Extract the [x, y] coordinate from the center of the cell holding the provided text.  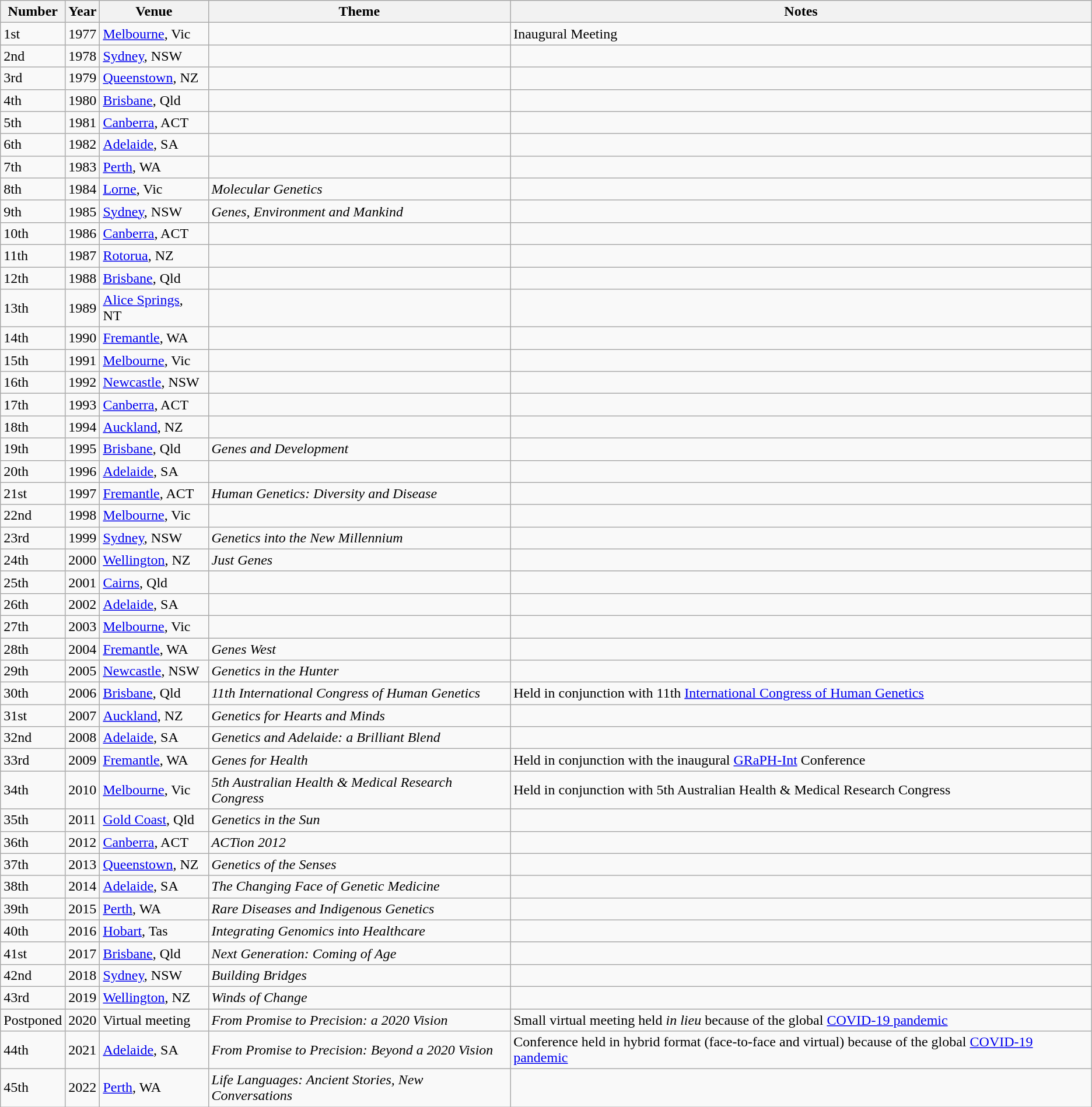
Year [83, 12]
1977 [83, 34]
1988 [83, 278]
2nd [33, 56]
1998 [83, 516]
24th [33, 560]
12th [33, 278]
2001 [83, 582]
2019 [83, 997]
1992 [83, 383]
2005 [83, 671]
26th [33, 604]
Genes, Environment and Mankind [359, 211]
Theme [359, 12]
43rd [33, 997]
2013 [83, 864]
2018 [83, 975]
2011 [83, 820]
11th International Congress of Human Genetics [359, 693]
Genetics for Hearts and Minds [359, 716]
4th [33, 100]
22nd [33, 516]
29th [33, 671]
1995 [83, 449]
1990 [83, 338]
Genetics into the New Millennium [359, 538]
Human Genetics: Diversity and Disease [359, 493]
Gold Coast, Qld [154, 820]
1986 [83, 233]
Notes [801, 12]
ACTion 2012 [359, 842]
Integrating Genomics into Healthcare [359, 931]
Genes West [359, 649]
1979 [83, 78]
1993 [83, 405]
5th Australian Health & Medical Research Congress [359, 790]
11th [33, 255]
34th [33, 790]
7th [33, 167]
1981 [83, 122]
3rd [33, 78]
2009 [83, 760]
1983 [83, 167]
13th [33, 308]
2004 [83, 649]
Lorne, Vic [154, 189]
1996 [83, 471]
1987 [83, 255]
Just Genes [359, 560]
Cairns, Qld [154, 582]
23rd [33, 538]
32nd [33, 738]
25th [33, 582]
2014 [83, 887]
16th [33, 383]
17th [33, 405]
Genetics in the Hunter [359, 671]
1999 [83, 538]
2007 [83, 716]
2016 [83, 931]
15th [33, 360]
Small virtual meeting held in lieu because of the global COVID-19 pandemic [801, 1020]
Next Generation: Coming of Age [359, 953]
45th [33, 1088]
Held in conjunction with the inaugural GRaPH-Int Conference [801, 760]
1978 [83, 56]
31st [33, 716]
Genetics and Adelaide: a Brilliant Blend [359, 738]
41st [33, 953]
2020 [83, 1020]
6th [33, 145]
1984 [83, 189]
1980 [83, 100]
36th [33, 842]
Genetics in the Sun [359, 820]
Genes and Development [359, 449]
Number [33, 12]
Rare Diseases and Indigenous Genetics [359, 909]
44th [33, 1050]
From Promise to Precision: a 2020 Vision [359, 1020]
Molecular Genetics [359, 189]
9th [33, 211]
The Changing Face of Genetic Medicine [359, 887]
Fremantle, ACT [154, 493]
1982 [83, 145]
Inaugural Meeting [801, 34]
2012 [83, 842]
2000 [83, 560]
2008 [83, 738]
14th [33, 338]
5th [33, 122]
Rotorua, NZ [154, 255]
Genetics of the Senses [359, 864]
Hobart, Tas [154, 931]
40th [33, 931]
Winds of Change [359, 997]
2003 [83, 626]
33rd [33, 760]
Held in conjunction with 11th International Congress of Human Genetics [801, 693]
2015 [83, 909]
21st [33, 493]
From Promise to Precision: Beyond a 2020 Vision [359, 1050]
27th [33, 626]
Life Languages: Ancient Stories, New Conversations [359, 1088]
2022 [83, 1088]
35th [33, 820]
30th [33, 693]
28th [33, 649]
42nd [33, 975]
1989 [83, 308]
Virtual meeting [154, 1020]
Postponed [33, 1020]
Venue [154, 12]
Building Bridges [359, 975]
2010 [83, 790]
1985 [83, 211]
8th [33, 189]
Alice Springs, NT [154, 308]
2002 [83, 604]
1997 [83, 493]
Held in conjunction with 5th Australian Health & Medical Research Congress [801, 790]
39th [33, 909]
10th [33, 233]
Conference held in hybrid format (face-to-face and virtual) because of the global COVID-19 pandemic [801, 1050]
19th [33, 449]
2017 [83, 953]
2006 [83, 693]
38th [33, 887]
Genes for Health [359, 760]
1st [33, 34]
1994 [83, 427]
20th [33, 471]
37th [33, 864]
1991 [83, 360]
18th [33, 427]
2021 [83, 1050]
